Scan for the cell matching the given text and deliver its (X, Y) coordinate at center. 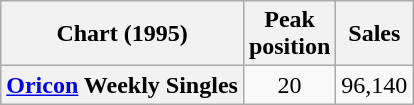
Sales (374, 34)
96,140 (374, 85)
20 (289, 85)
Chart (1995) (122, 34)
Oricon Weekly Singles (122, 85)
Peakposition (289, 34)
